For the text-containing cell, return its midpoint in [x, y] coordinate format. 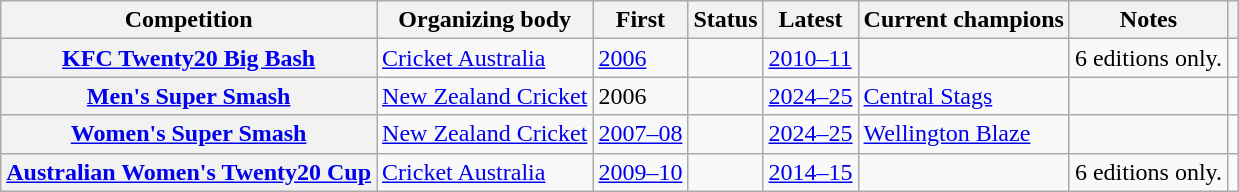
Wellington Blaze [964, 134]
Status [726, 20]
2010–11 [810, 58]
Men's Super Smash [189, 96]
First [640, 20]
Latest [810, 20]
Women's Super Smash [189, 134]
Notes [1148, 20]
Current champions [964, 20]
Competition [189, 20]
2007–08 [640, 134]
KFC Twenty20 Big Bash [189, 58]
Australian Women's Twenty20 Cup [189, 172]
2009–10 [640, 172]
Central Stags [964, 96]
2014–15 [810, 172]
Organizing body [485, 20]
